Scan for the cell matching the given text and deliver its [X, Y] coordinate at center. 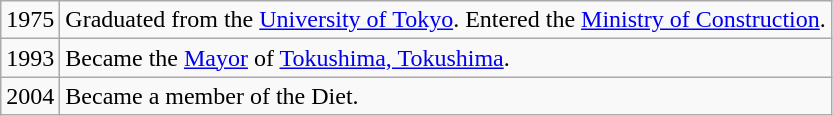
Became a member of the Diet. [446, 96]
1993 [30, 58]
2004 [30, 96]
Became the Mayor of Tokushima, Tokushima. [446, 58]
1975 [30, 20]
Graduated from the University of Tokyo. Entered the Ministry of Construction. [446, 20]
